Determine the (X, Y) coordinate at the center of the cell enclosing the given text.  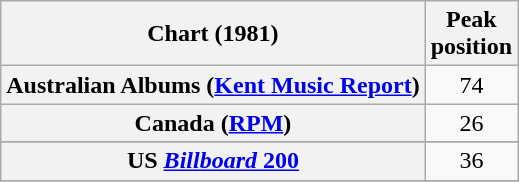
74 (471, 85)
Canada (RPM) (213, 123)
Australian Albums (Kent Music Report) (213, 85)
Peakposition (471, 34)
US Billboard 200 (213, 161)
26 (471, 123)
36 (471, 161)
Chart (1981) (213, 34)
